Capture the cell that displays the provided text and extract its [X, Y] central coordinate. 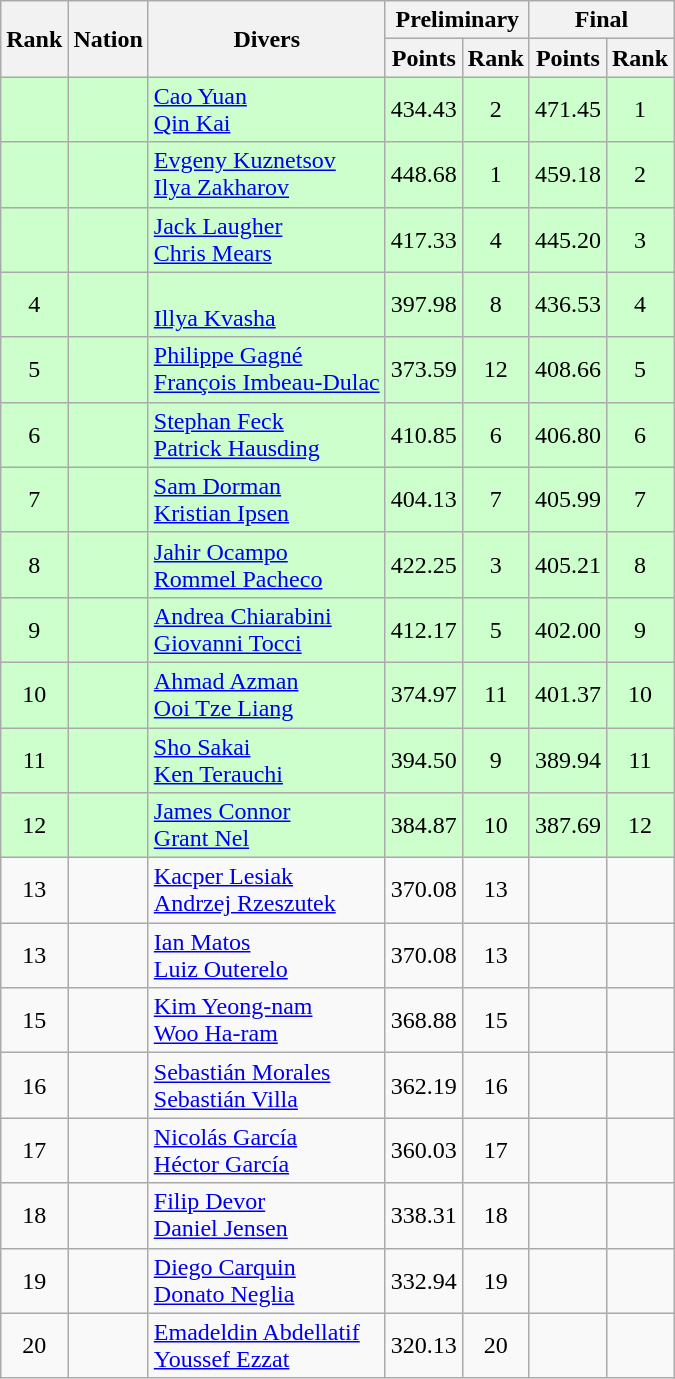
417.33 [424, 240]
Andrea ChiarabiniGiovanni Tocci [266, 630]
Evgeny KuznetsovIlya Zakharov [266, 174]
338.31 [424, 1216]
Cao YuanQin Kai [266, 110]
387.69 [568, 826]
401.37 [568, 694]
Jack LaugherChris Mears [266, 240]
Philippe GagnéFrançois Imbeau-Dulac [266, 370]
Illya Kvasha [266, 304]
405.99 [568, 500]
Kim Yeong-namWoo Ha-ram [266, 1020]
436.53 [568, 304]
Diego CarquinDonato Neglia [266, 1280]
320.13 [424, 1346]
Sebastián MoralesSebastián Villa [266, 1086]
410.85 [424, 434]
Ian MatosLuiz Outerelo [266, 956]
Nation [108, 39]
James ConnorGrant Nel [266, 826]
406.80 [568, 434]
459.18 [568, 174]
Final [601, 20]
412.17 [424, 630]
360.03 [424, 1150]
Sam DormanKristian Ipsen [266, 500]
408.66 [568, 370]
373.59 [424, 370]
445.20 [568, 240]
Preliminary [457, 20]
Nicolás GarcíaHéctor García [266, 1150]
402.00 [568, 630]
448.68 [424, 174]
404.13 [424, 500]
Stephan FeckPatrick Hausding [266, 434]
Ahmad AzmanOoi Tze Liang [266, 694]
405.21 [568, 564]
471.45 [568, 110]
Kacper LesiakAndrzej Rzeszutek [266, 890]
Filip DevorDaniel Jensen [266, 1216]
Sho SakaiKen Terauchi [266, 760]
362.19 [424, 1086]
397.98 [424, 304]
Jahir OcampoRommel Pacheco [266, 564]
389.94 [568, 760]
434.43 [424, 110]
394.50 [424, 760]
Emadeldin AbdellatifYoussef Ezzat [266, 1346]
Divers [266, 39]
368.88 [424, 1020]
374.97 [424, 694]
422.25 [424, 564]
332.94 [424, 1280]
384.87 [424, 826]
